Return [x, y] of the center of cell containing provided text 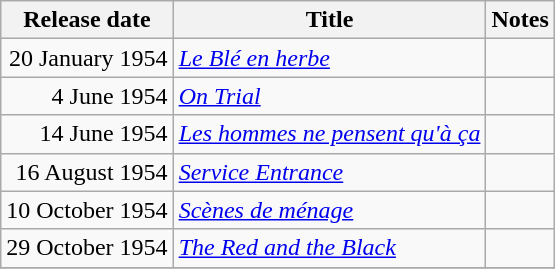
Title [330, 20]
Le Blé en herbe [330, 58]
The Red and the Black [330, 248]
10 October 1954 [87, 210]
20 January 1954 [87, 58]
Les hommes ne pensent qu'à ça [330, 134]
On Trial [330, 96]
4 June 1954 [87, 96]
Service Entrance [330, 172]
29 October 1954 [87, 248]
14 June 1954 [87, 134]
16 August 1954 [87, 172]
Release date [87, 20]
Scènes de ménage [330, 210]
Notes [520, 20]
